Pinpoint the cell where the given text exists, returning its [x, y] midpoint coordinate. 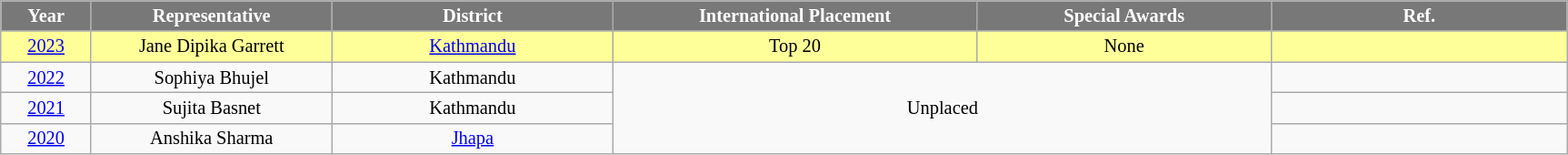
Representative [211, 15]
Top 20 [795, 46]
Jhapa [473, 139]
2020 [46, 139]
Unplaced [943, 108]
2021 [46, 108]
2023 [46, 46]
Year [46, 15]
Sophiya Bhujel [211, 77]
Special Awards [1124, 15]
Jane Dipika Garrett [211, 46]
Ref. [1420, 15]
2022 [46, 77]
Anshika Sharma [211, 139]
Sujita Basnet [211, 108]
District [473, 15]
None [1124, 46]
International Placement [795, 15]
